Return the [x, y] coordinate for the center point of the cell that contains the specified text.  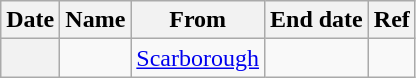
Ref [392, 20]
Name [96, 20]
End date [317, 20]
Scarborough [198, 58]
From [198, 20]
Date [30, 20]
